Return the (X, Y) coordinate for the center point of the cell that contains the specified text.  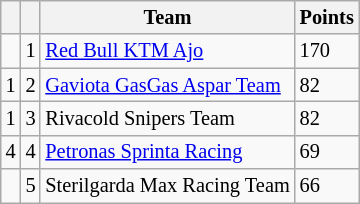
170 (327, 51)
3 (31, 118)
Rivacold Snipers Team (167, 118)
66 (327, 186)
Gaviota GasGas Aspar Team (167, 85)
69 (327, 152)
Petronas Sprinta Racing (167, 152)
5 (31, 186)
Red Bull KTM Ajo (167, 51)
Sterilgarda Max Racing Team (167, 186)
Points (327, 17)
2 (31, 85)
Team (167, 17)
